Detect which cell encompasses the target text, then output its (x, y) center coordinate. 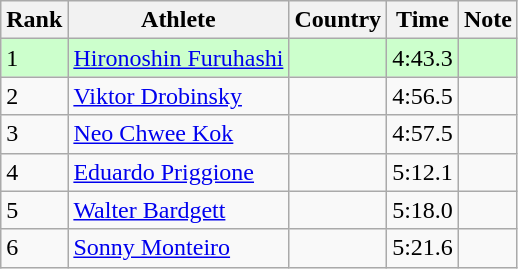
4:43.3 (423, 58)
Neo Chwee Kok (178, 134)
Viktor Drobinsky (178, 96)
6 (34, 248)
Athlete (178, 20)
4:57.5 (423, 134)
2 (34, 96)
Time (423, 20)
4 (34, 172)
5 (34, 210)
4:56.5 (423, 96)
Note (488, 20)
5:18.0 (423, 210)
Walter Bardgett (178, 210)
1 (34, 58)
Rank (34, 20)
Sonny Monteiro (178, 248)
Country (338, 20)
Hironoshin Furuhashi (178, 58)
5:12.1 (423, 172)
5:21.6 (423, 248)
Eduardo Priggione (178, 172)
3 (34, 134)
